Capture the cell that displays the provided text and extract its [x, y] central coordinate. 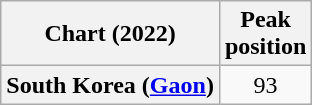
South Korea (Gaon) [110, 85]
Chart (2022) [110, 34]
93 [265, 85]
Peakposition [265, 34]
